Find where the given text appears and provide that cell's center as [X, Y] coordinate. 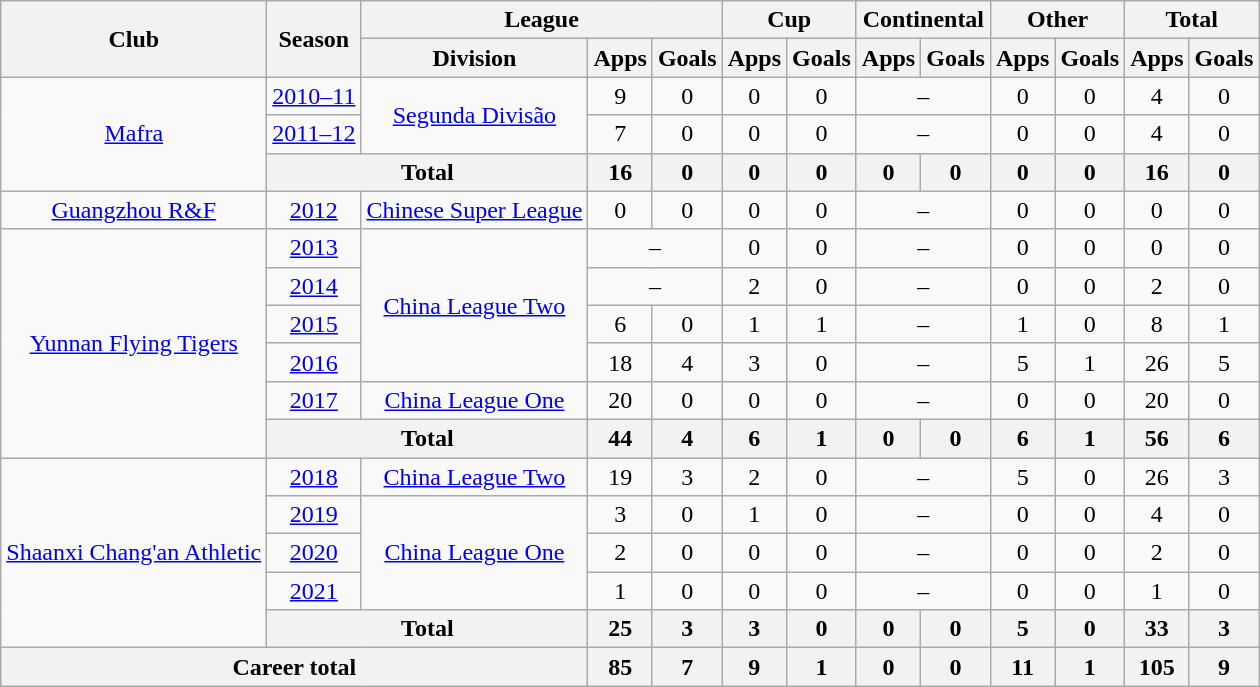
Club [134, 39]
Shaanxi Chang'an Athletic [134, 553]
2014 [314, 286]
Yunnan Flying Tigers [134, 343]
2017 [314, 400]
105 [1157, 667]
11 [1022, 667]
League [542, 20]
Chinese Super League [474, 210]
2018 [314, 477]
2020 [314, 553]
Career total [294, 667]
19 [620, 477]
2012 [314, 210]
8 [1157, 324]
Cup [789, 20]
18 [620, 362]
Continental [923, 20]
2011–12 [314, 134]
25 [620, 629]
2021 [314, 591]
56 [1157, 438]
2016 [314, 362]
Other [1057, 20]
Division [474, 58]
Mafra [134, 134]
Segunda Divisão [474, 115]
Guangzhou R&F [134, 210]
2013 [314, 248]
85 [620, 667]
44 [620, 438]
2019 [314, 515]
2010–11 [314, 96]
2015 [314, 324]
33 [1157, 629]
Season [314, 39]
